Scan for the cell matching the given text and deliver its (X, Y) coordinate at center. 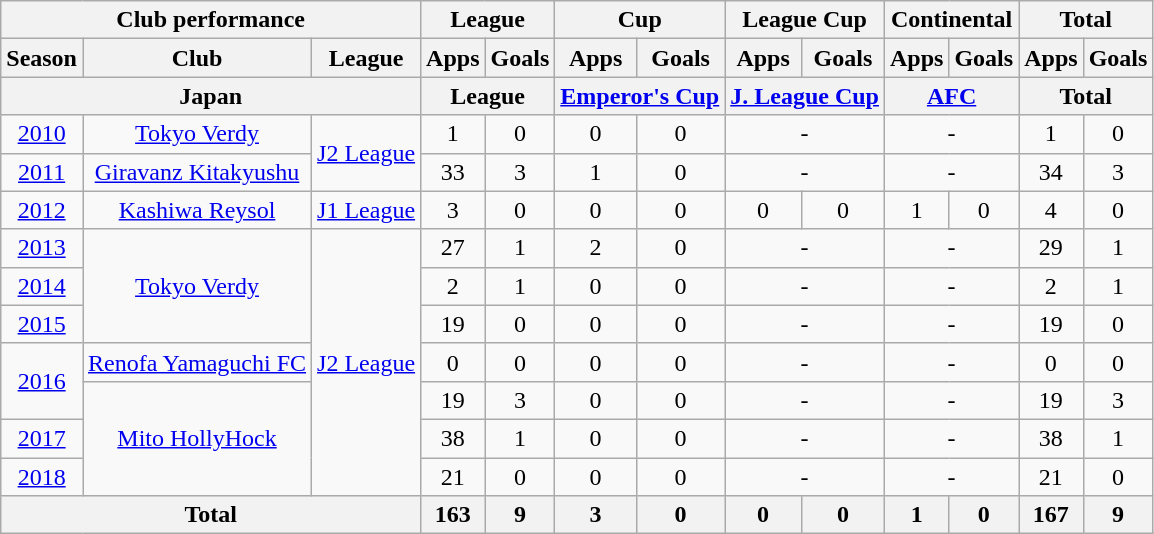
Cup (640, 20)
2013 (42, 248)
Club (196, 58)
Club performance (211, 20)
163 (453, 515)
League Cup (805, 20)
Season (42, 58)
Kashiwa Reysol (196, 210)
Giravanz Kitakyushu (196, 172)
2018 (42, 477)
27 (453, 248)
2014 (42, 286)
Japan (211, 96)
2012 (42, 210)
33 (453, 172)
J1 League (366, 210)
29 (1051, 248)
4 (1051, 210)
2011 (42, 172)
Renofa Yamaguchi FC (196, 362)
Continental (951, 20)
Emperor's Cup (640, 96)
34 (1051, 172)
167 (1051, 515)
2017 (42, 438)
2016 (42, 381)
Mito HollyHock (196, 438)
2010 (42, 134)
AFC (951, 96)
J. League Cup (805, 96)
2015 (42, 324)
